Return (x, y) of the center of cell containing provided text 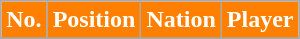
No. (24, 20)
Position (94, 20)
Nation (181, 20)
Player (260, 20)
